Provide the [X, Y] coordinate of the cell's center where the given text is located.  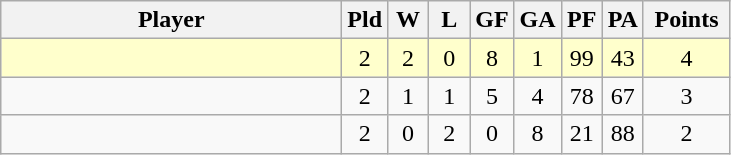
W [408, 20]
GA [538, 20]
21 [582, 134]
67 [622, 96]
5 [492, 96]
L [450, 20]
78 [582, 96]
GF [492, 20]
Points [686, 20]
PF [582, 20]
Player [172, 20]
PA [622, 20]
3 [686, 96]
99 [582, 58]
88 [622, 134]
Pld [365, 20]
43 [622, 58]
